Determine the [x, y] coordinate at the center of the cell enclosing the given text.  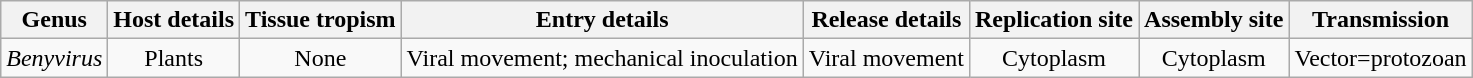
Genus [54, 20]
Host details [174, 20]
Vector=protozoan [1380, 58]
Release details [886, 20]
Replication site [1054, 20]
Viral movement [886, 58]
Plants [174, 58]
Entry details [602, 20]
Transmission [1380, 20]
Viral movement; mechanical inoculation [602, 58]
Assembly site [1214, 20]
Tissue tropism [321, 20]
Benyvirus [54, 58]
None [321, 58]
